Scan for the cell matching the given text and deliver its (X, Y) coordinate at center. 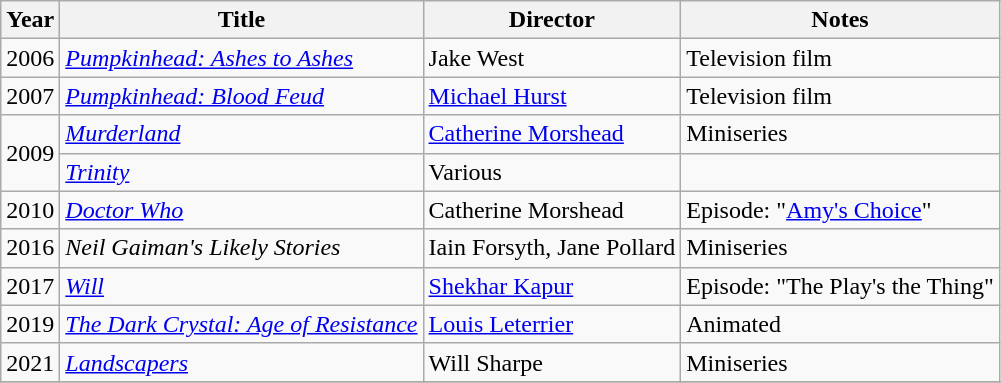
2019 (30, 324)
2006 (30, 58)
Trinity (242, 172)
Year (30, 20)
2007 (30, 96)
The Dark Crystal: Age of Resistance (242, 324)
Will Sharpe (552, 362)
2021 (30, 362)
Episode: "Amy's Choice" (840, 210)
Episode: "The Play's the Thing" (840, 286)
Louis Leterrier (552, 324)
Shekhar Kapur (552, 286)
Neil Gaiman's Likely Stories (242, 248)
Pumpkinhead: Ashes to Ashes (242, 58)
Landscapers (242, 362)
Iain Forsyth, Jane Pollard (552, 248)
Murderland (242, 134)
2009 (30, 153)
2010 (30, 210)
Director (552, 20)
Doctor Who (242, 210)
Notes (840, 20)
2017 (30, 286)
Pumpkinhead: Blood Feud (242, 96)
2016 (30, 248)
Animated (840, 324)
Will (242, 286)
Various (552, 172)
Title (242, 20)
Michael Hurst (552, 96)
Jake West (552, 58)
